Pinpoint the cell where the given text exists, returning its [X, Y] midpoint coordinate. 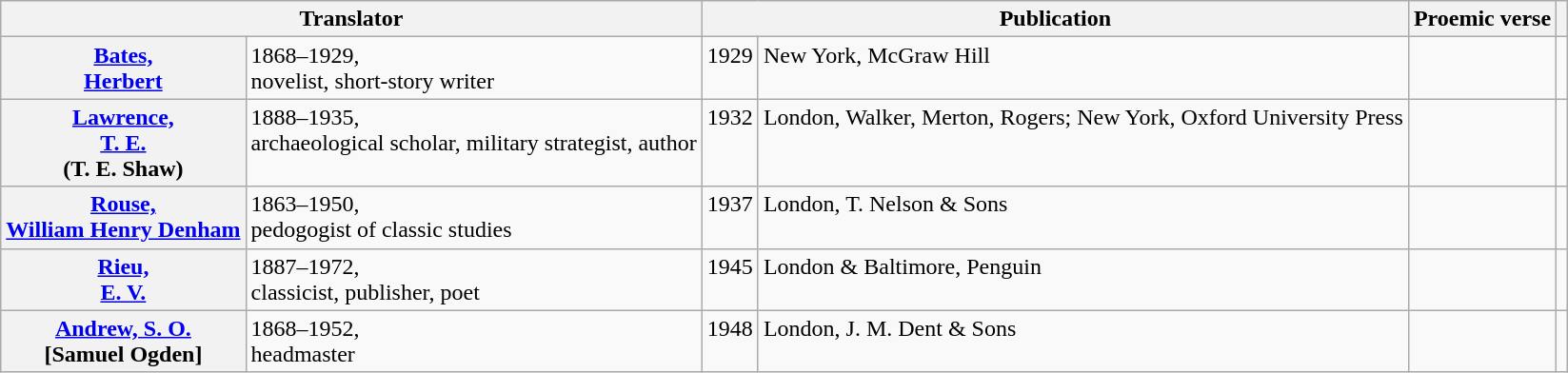
1887–1972,classicist, publisher, poet [474, 280]
1948 [729, 341]
Translator [352, 19]
Lawrence,T. E.(T. E. Shaw) [124, 143]
1932 [729, 143]
1868–1929,novelist, short-story writer [474, 69]
1863–1950,pedogogist of classic studies [474, 217]
Publication [1055, 19]
New York, McGraw Hill [1083, 69]
1937 [729, 217]
1929 [729, 69]
London & Baltimore, Penguin [1083, 280]
Proemic verse [1481, 19]
Bates,Herbert [124, 69]
Andrew, S. O.[Samuel Ogden] [124, 341]
1868–1952,headmaster [474, 341]
1945 [729, 280]
London, J. M. Dent & Sons [1083, 341]
Rieu,E. V. [124, 280]
London, T. Nelson & Sons [1083, 217]
Rouse,William Henry Denham [124, 217]
1888–1935,archaeological scholar, military strategist, author [474, 143]
London, Walker, Merton, Rogers; New York, Oxford University Press [1083, 143]
